Output the (X, Y) coordinate of the center of the cell containing the given text.  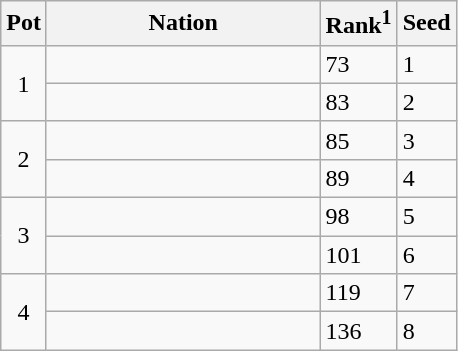
6 (426, 255)
5 (426, 217)
73 (358, 64)
85 (358, 140)
101 (358, 255)
83 (358, 102)
Pot (24, 24)
Nation (183, 24)
7 (426, 293)
136 (358, 331)
8 (426, 331)
98 (358, 217)
Rank1 (358, 24)
119 (358, 293)
89 (358, 178)
Seed (426, 24)
